Output the [X, Y] coordinate of the center of the cell containing the given text.  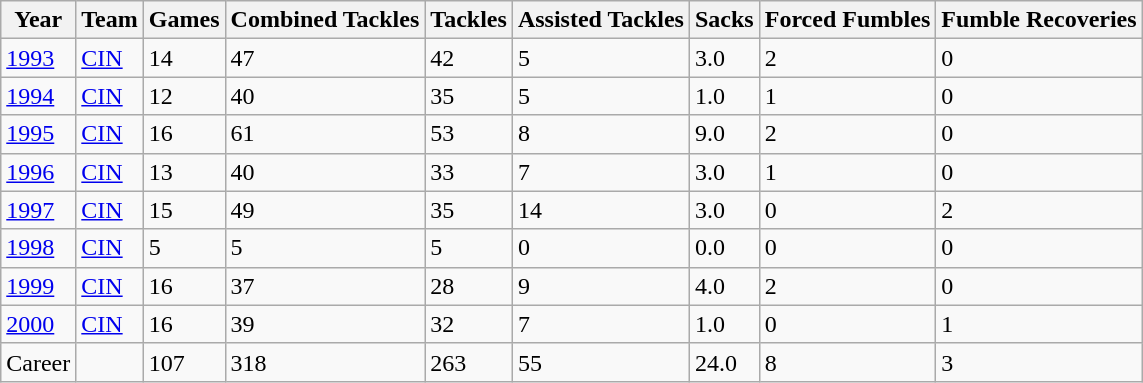
Year [38, 20]
12 [184, 96]
Forced Fumbles [848, 20]
318 [325, 362]
107 [184, 362]
32 [469, 324]
1994 [38, 96]
4.0 [724, 286]
263 [469, 362]
47 [325, 58]
0.0 [724, 248]
Games [184, 20]
39 [325, 324]
37 [325, 286]
Career [38, 362]
1995 [38, 134]
3 [1039, 362]
24.0 [724, 362]
1993 [38, 58]
Tackles [469, 20]
Assisted Tackles [600, 20]
Fumble Recoveries [1039, 20]
Team [110, 20]
Sacks [724, 20]
42 [469, 58]
Combined Tackles [325, 20]
1999 [38, 286]
13 [184, 172]
53 [469, 134]
2000 [38, 324]
61 [325, 134]
15 [184, 210]
9 [600, 286]
28 [469, 286]
9.0 [724, 134]
1998 [38, 248]
1997 [38, 210]
55 [600, 362]
33 [469, 172]
1996 [38, 172]
49 [325, 210]
